Identify which cell holds the provided text, then report its (X, Y) central coordinate. 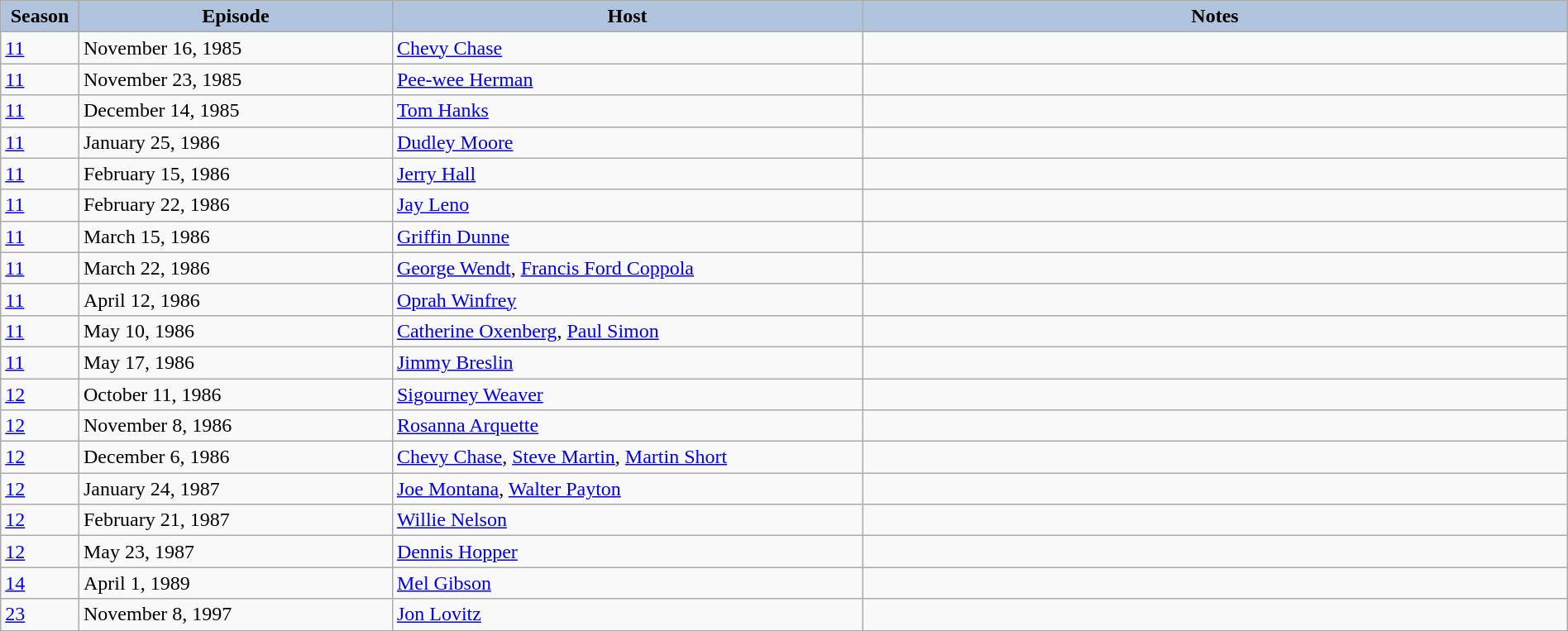
Episode (235, 17)
Willie Nelson (627, 520)
October 11, 1986 (235, 394)
Jon Lovitz (627, 614)
November 8, 1997 (235, 614)
November 16, 1985 (235, 48)
January 24, 1987 (235, 489)
Host (627, 17)
February 21, 1987 (235, 520)
Dudley Moore (627, 142)
Catherine Oxenberg, Paul Simon (627, 331)
December 14, 1985 (235, 111)
Chevy Chase (627, 48)
Tom Hanks (627, 111)
Joe Montana, Walter Payton (627, 489)
February 15, 1986 (235, 174)
May 23, 1987 (235, 552)
George Wendt, Francis Ford Coppola (627, 268)
March 15, 1986 (235, 237)
Jerry Hall (627, 174)
December 6, 1986 (235, 457)
November 23, 1985 (235, 79)
Notes (1216, 17)
Season (40, 17)
March 22, 1986 (235, 268)
May 10, 1986 (235, 331)
February 22, 1986 (235, 205)
November 8, 1986 (235, 426)
Oprah Winfrey (627, 299)
Rosanna Arquette (627, 426)
Dennis Hopper (627, 552)
Griffin Dunne (627, 237)
Jimmy Breslin (627, 362)
April 1, 1989 (235, 583)
May 17, 1986 (235, 362)
April 12, 1986 (235, 299)
Jay Leno (627, 205)
Sigourney Weaver (627, 394)
23 (40, 614)
Mel Gibson (627, 583)
January 25, 1986 (235, 142)
Chevy Chase, Steve Martin, Martin Short (627, 457)
14 (40, 583)
Pee-wee Herman (627, 79)
